Pinpoint the cell where the given text exists, returning its [x, y] midpoint coordinate. 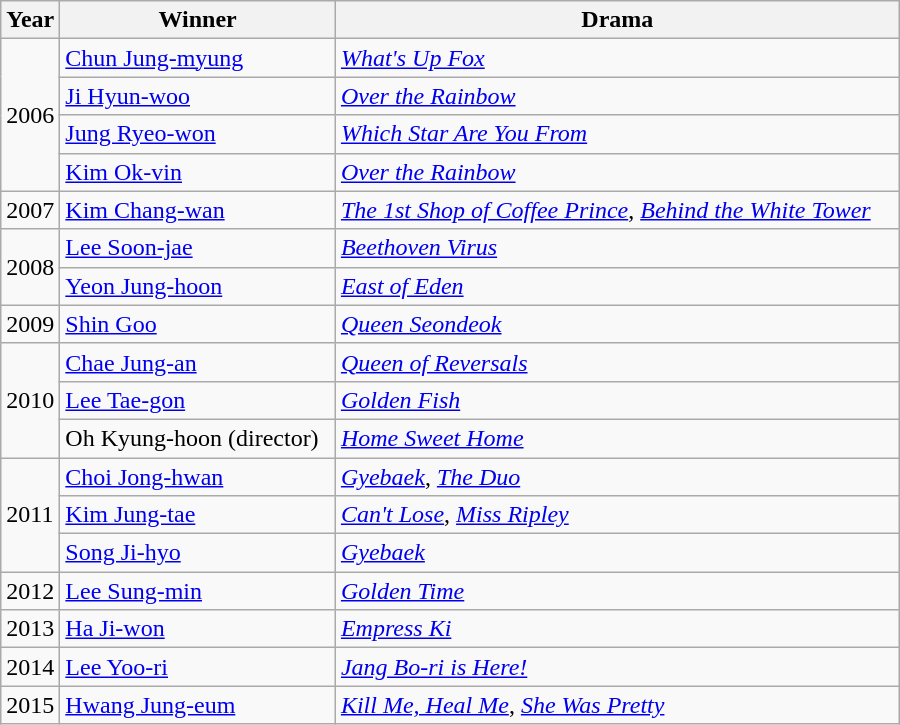
Gyebaek [617, 553]
Which Star Are You From [617, 134]
Queen Seondeok [617, 324]
2009 [30, 324]
Chae Jung-an [198, 362]
Queen of Reversals [617, 362]
Yeon Jung-hoon [198, 286]
2010 [30, 400]
Kill Me, Heal Me, She Was Pretty [617, 705]
Hwang Jung-eum [198, 705]
Drama [617, 20]
Golden Fish [617, 400]
2013 [30, 629]
2011 [30, 515]
East of Eden [617, 286]
Oh Kyung-hoon (director) [198, 438]
Empress Ki [617, 629]
Lee Sung-min [198, 591]
Golden Time [617, 591]
Ha Ji-won [198, 629]
Winner [198, 20]
2014 [30, 667]
Kim Ok-vin [198, 172]
Year [30, 20]
Gyebaek, The Duo [617, 477]
Kim Jung-tae [198, 515]
What's Up Fox [617, 58]
The 1st Shop of Coffee Prince, Behind the White Tower [617, 210]
Beethoven Virus [617, 248]
Lee Tae-gon [198, 400]
2008 [30, 267]
Lee Soon-jae [198, 248]
Song Ji-hyo [198, 553]
Shin Goo [198, 324]
2006 [30, 115]
Chun Jung-myung [198, 58]
Ji Hyun-woo [198, 96]
Can't Lose, Miss Ripley [617, 515]
Lee Yoo-ri [198, 667]
Jung Ryeo-won [198, 134]
2012 [30, 591]
Choi Jong-hwan [198, 477]
2015 [30, 705]
2007 [30, 210]
Kim Chang-wan [198, 210]
Jang Bo-ri is Here! [617, 667]
Home Sweet Home [617, 438]
